Capture the cell that displays the provided text and extract its [X, Y] central coordinate. 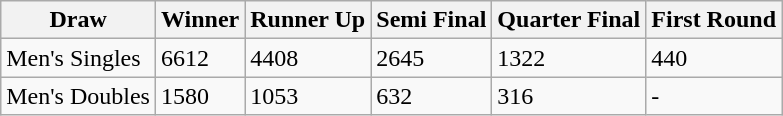
316 [569, 96]
Quarter Final [569, 20]
First Round [714, 20]
632 [432, 96]
4408 [308, 58]
Winner [200, 20]
440 [714, 58]
- [714, 96]
Men's Singles [78, 58]
1053 [308, 96]
6612 [200, 58]
Men's Doubles [78, 96]
Runner Up [308, 20]
2645 [432, 58]
Semi Final [432, 20]
1322 [569, 58]
1580 [200, 96]
Draw [78, 20]
